Output the (x, y) coordinate of the center of the cell containing the given text.  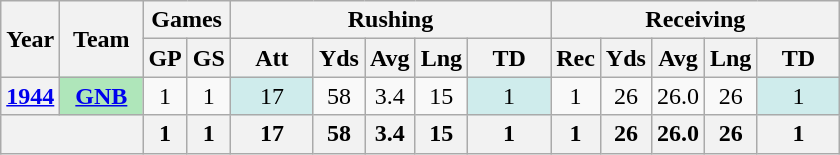
Games (186, 20)
Rec (576, 58)
Receiving (696, 20)
1944 (30, 96)
Team (102, 39)
GP (165, 58)
Rushing (390, 20)
Att (272, 58)
GS (208, 58)
Year (30, 39)
GNB (102, 96)
